Detect which cell encompasses the target text, then output its [x, y] center coordinate. 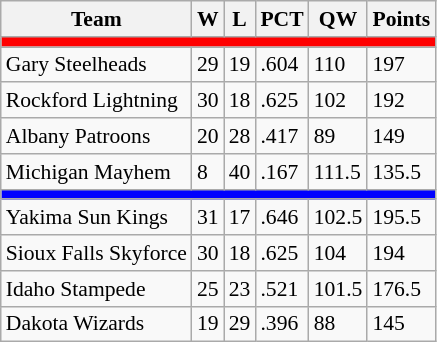
Michigan Mayhem [96, 172]
197 [401, 65]
QW [338, 19]
28 [240, 136]
Yakima Sun Kings [96, 218]
Gary Steelheads [96, 65]
194 [401, 253]
Sioux Falls Skyforce [96, 253]
.167 [282, 172]
101.5 [338, 289]
20 [208, 136]
Dakota Wizards [96, 324]
L [240, 19]
23 [240, 289]
8 [208, 172]
Idaho Stampede [96, 289]
.604 [282, 65]
40 [240, 172]
111.5 [338, 172]
PCT [282, 19]
135.5 [401, 172]
88 [338, 324]
145 [401, 324]
102 [338, 101]
Albany Patroons [96, 136]
176.5 [401, 289]
Rockford Lightning [96, 101]
195.5 [401, 218]
.396 [282, 324]
192 [401, 101]
25 [208, 289]
.521 [282, 289]
149 [401, 136]
31 [208, 218]
W [208, 19]
17 [240, 218]
.646 [282, 218]
102.5 [338, 218]
110 [338, 65]
89 [338, 136]
104 [338, 253]
.417 [282, 136]
Team [96, 19]
Points [401, 19]
